Scan for the cell matching the given text and deliver its [x, y] coordinate at center. 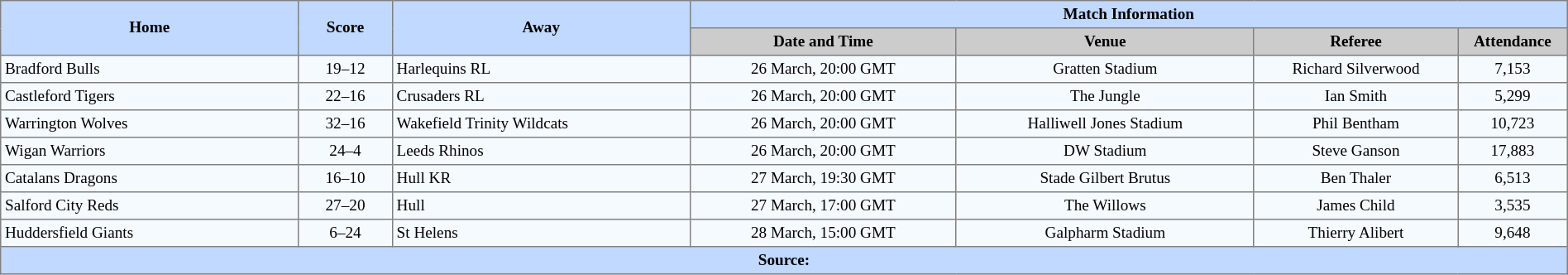
Phil Bentham [1355, 124]
DW Stadium [1105, 151]
3,535 [1513, 205]
7,153 [1513, 70]
Leeds Rhinos [541, 151]
The Jungle [1105, 96]
Steve Ganson [1355, 151]
Date and Time [823, 41]
Salford City Reds [150, 205]
Crusaders RL [541, 96]
Gratten Stadium [1105, 70]
Ian Smith [1355, 96]
Catalans Dragons [150, 179]
22–16 [346, 96]
16–10 [346, 179]
28 March, 15:00 GMT [823, 234]
Harlequins RL [541, 70]
Bradford Bulls [150, 70]
St Helens [541, 234]
Home [150, 28]
27 March, 17:00 GMT [823, 205]
Referee [1355, 41]
24–4 [346, 151]
Halliwell Jones Stadium [1105, 124]
Hull [541, 205]
Ben Thaler [1355, 179]
Richard Silverwood [1355, 70]
19–12 [346, 70]
6,513 [1513, 179]
Venue [1105, 41]
Wigan Warriors [150, 151]
Away [541, 28]
Castleford Tigers [150, 96]
James Child [1355, 205]
27–20 [346, 205]
5,299 [1513, 96]
Thierry Alibert [1355, 234]
Warrington Wolves [150, 124]
32–16 [346, 124]
10,723 [1513, 124]
Huddersfield Giants [150, 234]
The Willows [1105, 205]
Wakefield Trinity Wildcats [541, 124]
Galpharm Stadium [1105, 234]
Source: [784, 260]
9,648 [1513, 234]
27 March, 19:30 GMT [823, 179]
Score [346, 28]
Attendance [1513, 41]
Hull KR [541, 179]
Stade Gilbert Brutus [1105, 179]
6–24 [346, 234]
17,883 [1513, 151]
Match Information [1128, 15]
